Identify which cell holds the provided text, then report its (X, Y) central coordinate. 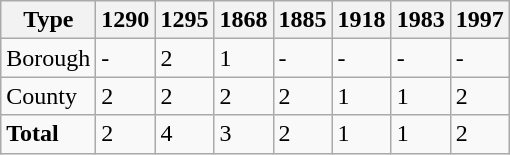
3 (244, 134)
4 (184, 134)
1868 (244, 20)
1885 (302, 20)
Borough (48, 58)
Total (48, 134)
Type (48, 20)
County (48, 96)
1997 (480, 20)
1983 (420, 20)
1918 (362, 20)
1295 (184, 20)
1290 (126, 20)
